Extract the [X, Y] coordinate from the center of the cell holding the provided text.  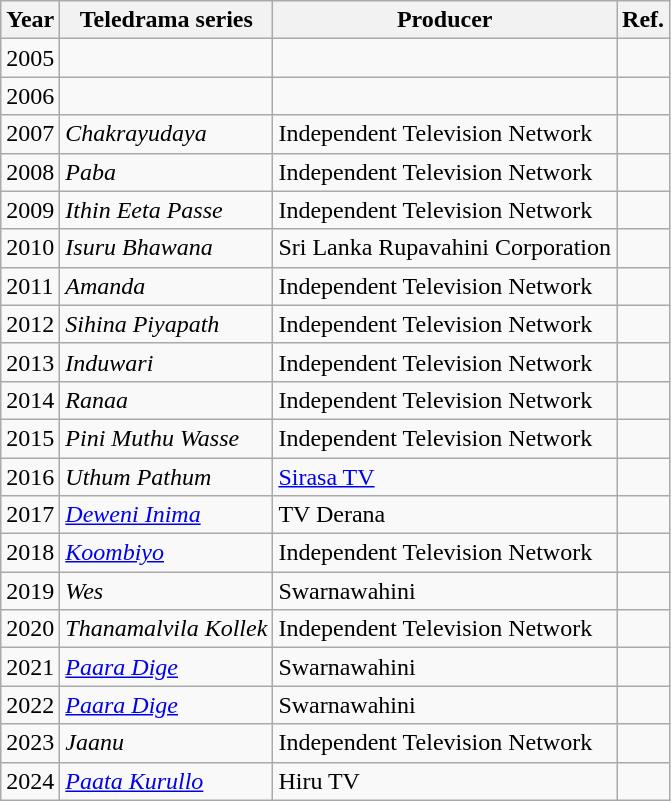
Sri Lanka Rupavahini Corporation [445, 248]
2010 [30, 248]
Wes [166, 591]
2023 [30, 743]
Jaanu [166, 743]
2005 [30, 58]
Paata Kurullo [166, 781]
Ithin Eeta Passe [166, 210]
2006 [30, 96]
2020 [30, 629]
2008 [30, 172]
Hiru TV [445, 781]
Deweni Inima [166, 515]
2007 [30, 134]
2015 [30, 438]
Thanamalvila Kollek [166, 629]
2011 [30, 286]
Uthum Pathum [166, 477]
2018 [30, 553]
Induwari [166, 362]
Paba [166, 172]
2019 [30, 591]
Koombiyo [166, 553]
Sirasa TV [445, 477]
Ranaa [166, 400]
2017 [30, 515]
Chakrayudaya [166, 134]
Producer [445, 20]
2013 [30, 362]
Sihina Piyapath [166, 324]
2016 [30, 477]
Amanda [166, 286]
Pini Muthu Wasse [166, 438]
2022 [30, 705]
Year [30, 20]
TV Derana [445, 515]
2024 [30, 781]
2014 [30, 400]
2012 [30, 324]
Ref. [644, 20]
Teledrama series [166, 20]
2021 [30, 667]
Isuru Bhawana [166, 248]
2009 [30, 210]
